Find where the given text appears and provide that cell's center as [X, Y] coordinate. 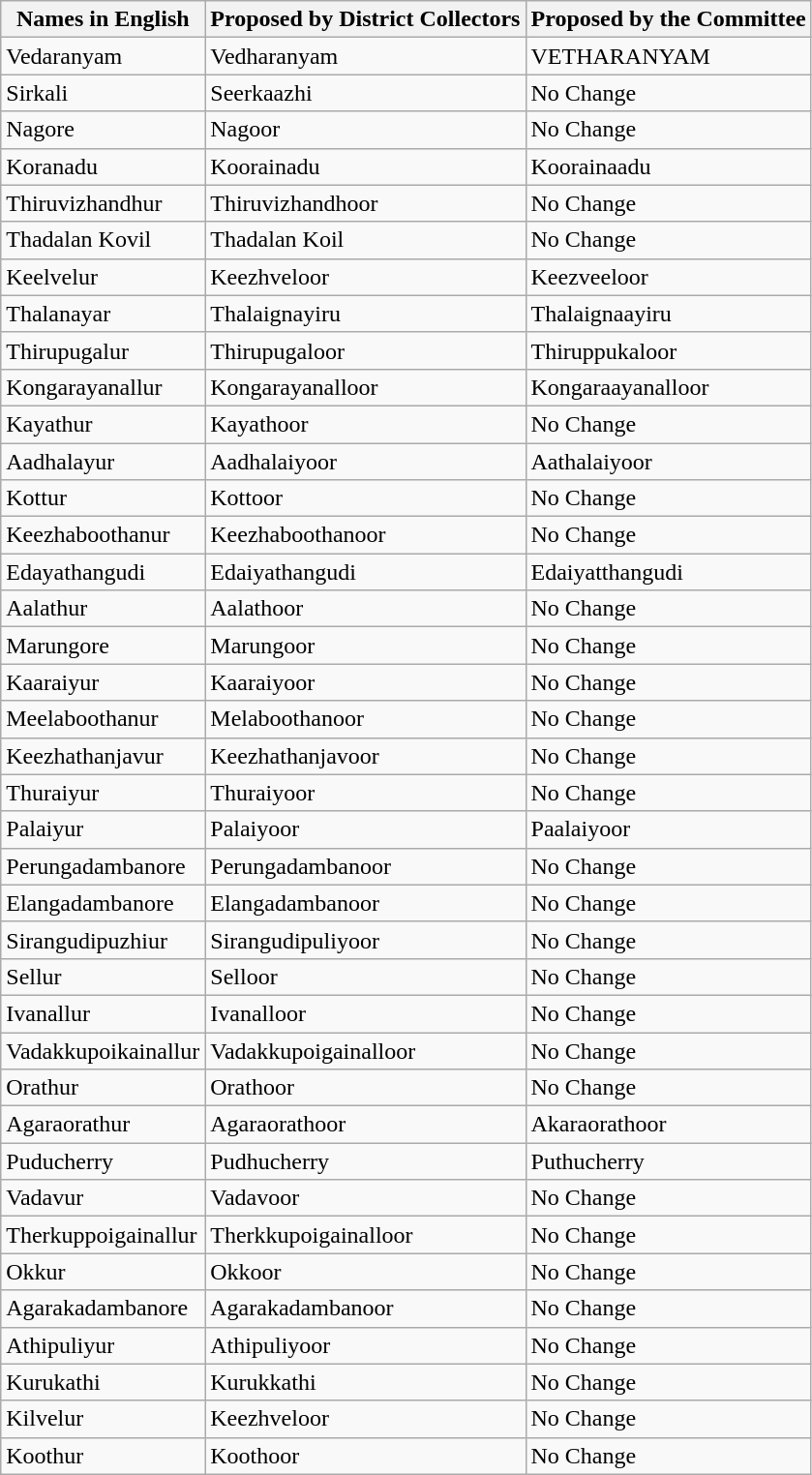
Thuraiyoor [366, 793]
Orathoor [366, 1088]
Orathur [103, 1088]
Agarakadambanore [103, 1309]
Pudhucherry [366, 1161]
Vadakkupoikainallur [103, 1050]
Aadhalaiyoor [366, 462]
Kilvelur [103, 1419]
Kaaraiyur [103, 682]
Okkoor [366, 1272]
Agaraorathoor [366, 1125]
Vadavoor [366, 1198]
Marungoor [366, 646]
Vadakkupoigainalloor [366, 1050]
Sirangudipuzhiur [103, 940]
Puducherry [103, 1161]
Koothur [103, 1456]
Thiruppukaloor [668, 350]
Vedharanyam [366, 56]
Selloor [366, 977]
Aadhalayur [103, 462]
Meelaboothanur [103, 719]
Edaiyathangudi [366, 572]
Therkkupoigainalloor [366, 1235]
Thadalan Kovil [103, 240]
Puthucherry [668, 1161]
Edayathangudi [103, 572]
Sirangudipuliyoor [366, 940]
Kayathur [103, 424]
Kurukathi [103, 1382]
Aalathoor [366, 609]
Nagore [103, 130]
Keezhaboothanoor [366, 535]
Thalanayar [103, 314]
Elangadambanoor [366, 903]
Ivanalloor [366, 1013]
Athipuliyur [103, 1345]
Palaiyur [103, 829]
Thirupugaloor [366, 350]
Thiruvizhandhur [103, 203]
Edaiyatthangudi [668, 572]
Keezhathanjavur [103, 756]
VETHARANYAM [668, 56]
Thirupugalur [103, 350]
Kongarayanalloor [366, 387]
Thalaignayiru [366, 314]
Agaraorathur [103, 1125]
Koothoor [366, 1456]
Kayathoor [366, 424]
Vedaranyam [103, 56]
Marungore [103, 646]
Koranadu [103, 166]
Kottoor [366, 498]
Athipuliyoor [366, 1345]
Vadavur [103, 1198]
Melaboothanoor [366, 719]
Palaiyoor [366, 829]
Keezhaboothanur [103, 535]
Okkur [103, 1272]
Therkuppoigainallur [103, 1235]
Sirkali [103, 93]
Sellur [103, 977]
Aathalaiyoor [668, 462]
Ivanallur [103, 1013]
Thadalan Koil [366, 240]
Proposed by the Committee [668, 19]
Keezhathanjavoor [366, 756]
Nagoor [366, 130]
Proposed by District Collectors [366, 19]
Kongaraayanalloor [668, 387]
Keelvelur [103, 277]
Thuraiyur [103, 793]
Kurukkathi [366, 1382]
Seerkaazhi [366, 93]
Paalaiyoor [668, 829]
Names in English [103, 19]
Kongarayanallur [103, 387]
Thiruvizhandhoor [366, 203]
Kottur [103, 498]
Akaraorathoor [668, 1125]
Aalathur [103, 609]
Elangadambanore [103, 903]
Agarakadambanoor [366, 1309]
Keezveeloor [668, 277]
Perungadambanoor [366, 866]
Kaaraiyoor [366, 682]
Koorainadu [366, 166]
Thalaignaayiru [668, 314]
Perungadambanore [103, 866]
Koorainaadu [668, 166]
